Pinpoint the cell where the given text exists, returning its (x, y) midpoint coordinate. 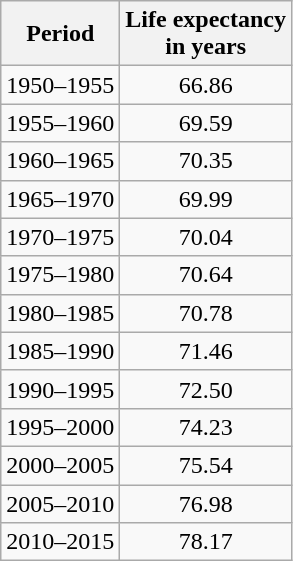
75.54 (206, 465)
74.23 (206, 427)
72.50 (206, 389)
66.86 (206, 85)
70.04 (206, 237)
69.99 (206, 199)
69.59 (206, 123)
2000–2005 (60, 465)
1950–1955 (60, 85)
1980–1985 (60, 313)
Period (60, 34)
71.46 (206, 351)
76.98 (206, 503)
1965–1970 (60, 199)
1990–1995 (60, 389)
1985–1990 (60, 351)
1970–1975 (60, 237)
2010–2015 (60, 542)
1960–1965 (60, 161)
78.17 (206, 542)
70.78 (206, 313)
1995–2000 (60, 427)
Life expectancyin years (206, 34)
2005–2010 (60, 503)
1955–1960 (60, 123)
1975–1980 (60, 275)
70.35 (206, 161)
70.64 (206, 275)
